From the cell containing the given text, extract its center point as [x, y] coordinate. 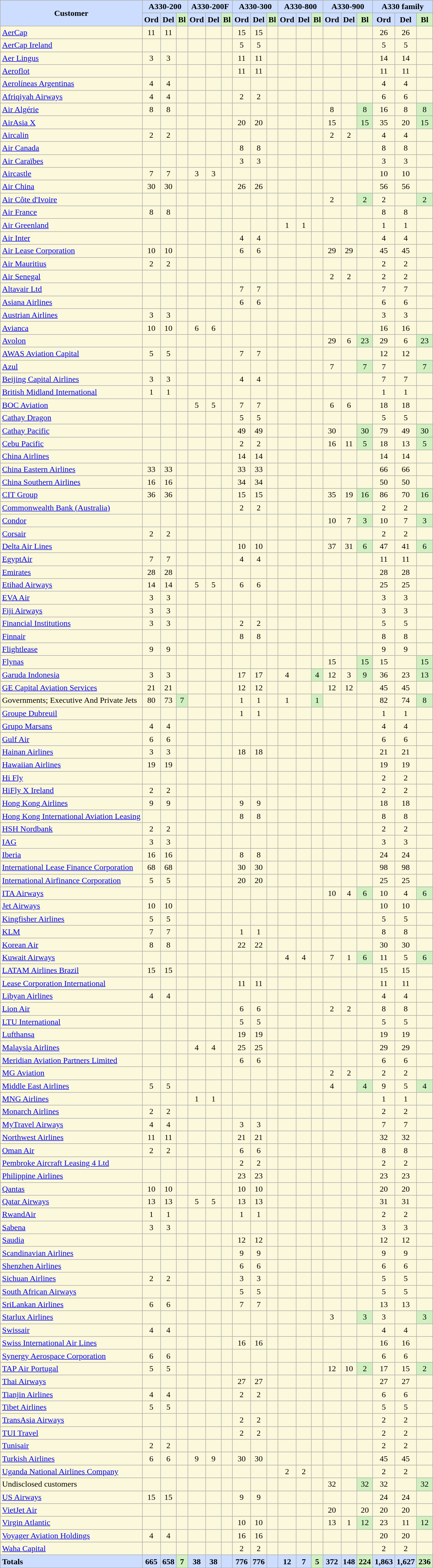
Avianca [71, 328]
Emirates [71, 572]
Air China [71, 187]
Korean Air [71, 945]
Jet Airways [71, 906]
Cathay Dragon [71, 418]
37 [332, 546]
BOC Aviation [71, 405]
Air France [71, 212]
Condor [71, 521]
Tianjin Airlines [71, 1394]
73 [169, 700]
EVA Air [71, 598]
Delta Air Lines [71, 546]
Air Senegal [71, 276]
Turkish Airlines [71, 1459]
Gulf Air [71, 739]
A330-200F [210, 7]
Undisclosed customers [71, 1484]
Financial Institutions [71, 623]
41 [405, 546]
Meridian Aviation Partners Limited [71, 1060]
Customer [71, 13]
Totals [71, 1561]
Air Côte d'Ivoire [71, 200]
Air Canada [71, 148]
International Lease Finance Corporation [71, 868]
A330 family [403, 7]
Commonwealth Bank (Australia) [71, 508]
British Midland International [71, 392]
Aircastle [71, 174]
TransAsia Airways [71, 1420]
Hawaiian Airlines [71, 765]
Starlux Airlines [71, 1317]
Cebu Pacific [71, 444]
86 [384, 495]
Swissair [71, 1330]
MNG Airlines [71, 1099]
Hong Kong International Aviation Leasing [71, 816]
International Airfinance Corporation [71, 880]
Air Lease Corporation [71, 251]
224 [365, 1561]
Aircalin [71, 135]
658 [169, 1561]
TUI Travel [71, 1433]
US Airways [71, 1497]
Sichuan Airlines [71, 1279]
Swiss International Air Lines [71, 1343]
Monarch Airlines [71, 1112]
Libyan Airlines [71, 996]
82 [384, 700]
Hong Kong Airlines [71, 803]
AerCap [71, 32]
SriLankan Airlines [71, 1304]
Fiji Airways [71, 611]
Azul [71, 366]
Shenzhen Airlines [71, 1266]
Asiana Airlines [71, 302]
Air Greenland [71, 225]
VietJet Air [71, 1510]
236 [424, 1561]
148 [349, 1561]
Aeroflot [71, 71]
A330-200 [165, 7]
Air Algérie [71, 109]
TAP Air Portugal [71, 1368]
Uganda National Airlines Company [71, 1471]
1,627 [405, 1561]
Cathay Pacific [71, 431]
Lease Corporation International [71, 983]
Qantas [71, 1189]
Kuwait Airways [71, 957]
GE Capital Aviation Services [71, 688]
AirAsia X [71, 122]
AerCap Ireland [71, 45]
Kingfisher Airlines [71, 919]
372 [332, 1561]
Air Mauritius [71, 264]
Lufthansa [71, 1035]
HSH Nordbank [71, 829]
RwandAir [71, 1215]
Corsair [71, 533]
Lion Air [71, 1009]
Aer Lingus [71, 58]
74 [405, 700]
China Airlines [71, 456]
AWAS Aviation Capital [71, 353]
Tunisair [71, 1446]
Altavair Ltd [71, 289]
MyTravel Airways [71, 1124]
Etihad Airways [71, 585]
Voyager Aviation Holdings [71, 1536]
Finnair [71, 636]
Hi Fly [71, 777]
Air Caraïbes [71, 161]
Virgin Atlantic [71, 1523]
A330-800 [300, 7]
Oman Air [71, 1150]
Saudia [71, 1240]
Beijing Capital Airlines [71, 379]
Aerolíneas Argentinas [71, 84]
MG Aviation [71, 1073]
China Southern Airlines [71, 482]
A330-900 [348, 7]
Northwest Airlines [71, 1137]
Philippine Airlines [71, 1176]
Governments; Executive And Private Jets [71, 700]
70 [405, 495]
Grupo Marsans [71, 726]
Flynas [71, 662]
Sabena [71, 1227]
KLM [71, 932]
South African Airways [71, 1292]
Air Inter [71, 238]
Austrian Airlines [71, 315]
Afriqiyah Airways [71, 97]
Flightlease [71, 649]
47 [384, 546]
China Eastern Airlines [71, 469]
80 [151, 700]
Malaysia Airlines [71, 1047]
LATAM Airlines Brazil [71, 970]
HiFly X Ireland [71, 791]
ITA Airways [71, 893]
EgyptAir [71, 559]
Hainan Airlines [71, 752]
A330-300 [256, 7]
79 [384, 431]
Qatar Airways [71, 1202]
665 [151, 1561]
CIT Group [71, 495]
Groupe Dubreuil [71, 713]
Waha Capital [71, 1548]
Garuda Indonesia [71, 675]
IAG [71, 842]
Iberia [71, 855]
Thai Airways [71, 1381]
1,863 [384, 1561]
LTU International [71, 1022]
Pembroke Aircraft Leasing 4 Ltd [71, 1163]
Avolon [71, 341]
Tibet Airlines [71, 1407]
Synergy Aerospace Corporation [71, 1356]
Scandinavian Airlines [71, 1253]
Middle East Airlines [71, 1086]
